Locate the cell with the specified text and output its (x, y) center coordinate. 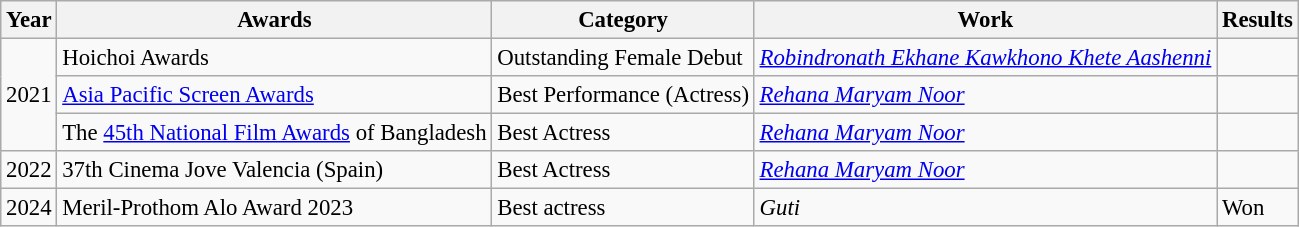
Work (985, 20)
Guti (985, 208)
Year (29, 20)
2024 (29, 208)
Robindronath Ekhane Kawkhono Khete Aashenni (985, 58)
Awards (274, 20)
Asia Pacific Screen Awards (274, 95)
Best Performance (Actress) (623, 95)
Category (623, 20)
2021 (29, 96)
Won (1258, 208)
37th Cinema Jove Valencia (Spain) (274, 170)
2022 (29, 170)
Results (1258, 20)
The 45th National Film Awards of Bangladesh (274, 133)
Meril-Prothom Alo Award 2023 (274, 208)
Hoichoi Awards (274, 58)
Outstanding Female Debut (623, 58)
Best actress (623, 208)
